Pinpoint the cell where the given text exists, returning its (x, y) midpoint coordinate. 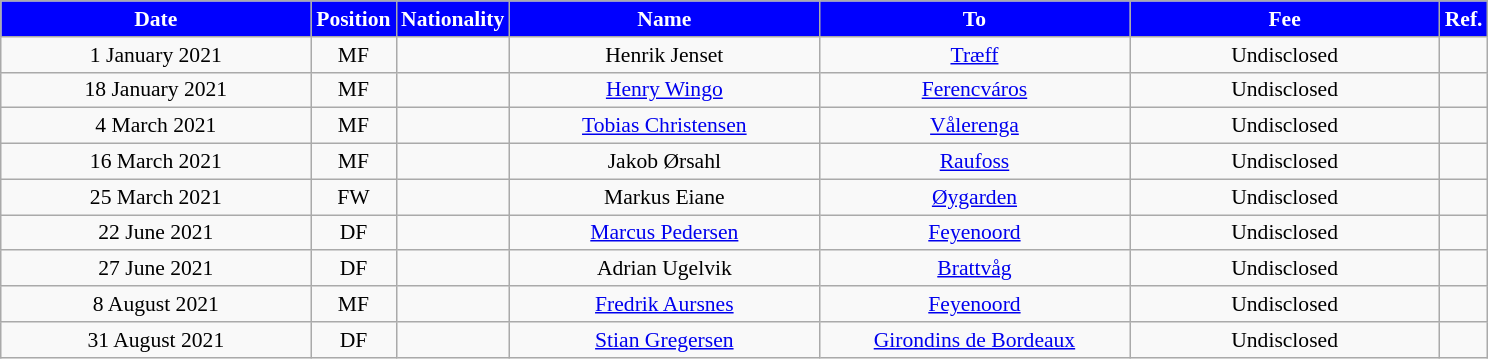
27 June 2021 (156, 269)
Tobias Christensen (664, 126)
18 January 2021 (156, 90)
Markus Eiane (664, 197)
Marcus Pedersen (664, 233)
To (974, 19)
Fredrik Aursnes (664, 304)
Ferencváros (974, 90)
Adrian Ugelvik (664, 269)
Raufoss (974, 162)
Date (156, 19)
Jakob Ørsahl (664, 162)
8 August 2021 (156, 304)
Træff (974, 55)
Nationality (452, 19)
1 January 2021 (156, 55)
Brattvåg (974, 269)
Stian Gregersen (664, 340)
FW (354, 197)
22 June 2021 (156, 233)
16 March 2021 (156, 162)
Ref. (1464, 19)
Henry Wingo (664, 90)
Name (664, 19)
Position (354, 19)
Henrik Jenset (664, 55)
31 August 2021 (156, 340)
Girondins de Bordeaux (974, 340)
25 March 2021 (156, 197)
4 March 2021 (156, 126)
Fee (1285, 19)
Vålerenga (974, 126)
Øygarden (974, 197)
